From the cell containing the given text, extract its center point as (X, Y) coordinate. 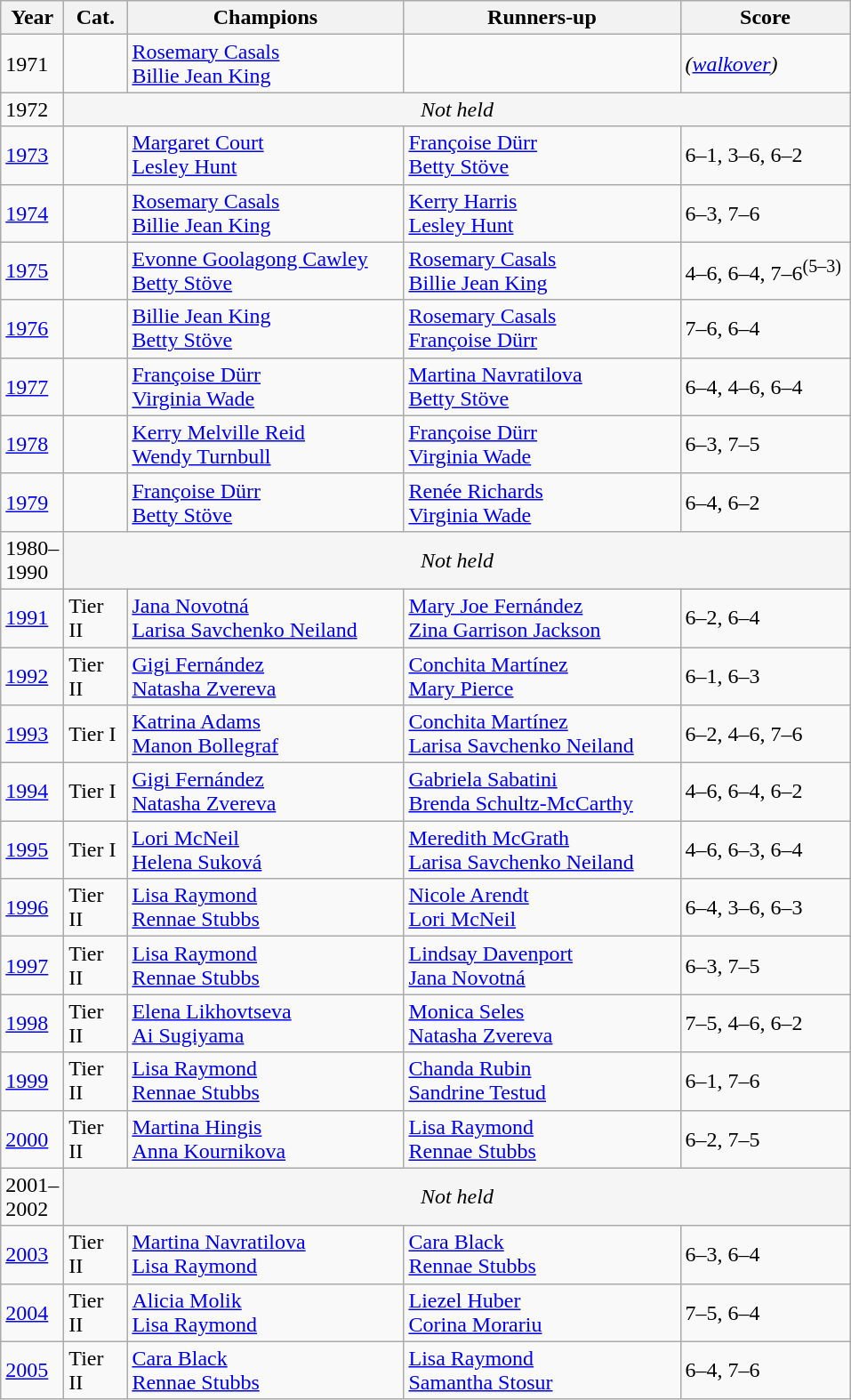
Jana Novotná Larisa Savchenko Neiland (265, 617)
Alicia Molik Lisa Raymond (265, 1313)
Year (32, 18)
Billie Jean King Betty Stöve (265, 329)
Evonne Goolagong Cawley Betty Stöve (265, 270)
Martina Navratilova Betty Stöve (542, 386)
4–6, 6–4, 7–6(5–3) (765, 270)
2005 (32, 1370)
Kerry Melville Reid Wendy Turnbull (265, 445)
2001–2002 (32, 1197)
1991 (32, 617)
6–1, 6–3 (765, 676)
1979 (32, 502)
1978 (32, 445)
Score (765, 18)
(walkover) (765, 64)
Lisa Raymond Samantha Stosur (542, 1370)
1995 (32, 850)
1974 (32, 213)
6–4, 4–6, 6–4 (765, 386)
1975 (32, 270)
Kerry Harris Lesley Hunt (542, 213)
Martina Navratilova Lisa Raymond (265, 1254)
7–5, 6–4 (765, 1313)
7–5, 4–6, 6–2 (765, 1023)
Mary Joe Fernández Zina Garrison Jackson (542, 617)
Chanda Rubin Sandrine Testud (542, 1082)
1997 (32, 966)
6–3, 6–4 (765, 1254)
Katrina Adams Manon Bollegraf (265, 735)
1976 (32, 329)
2000 (32, 1139)
2003 (32, 1254)
1992 (32, 676)
Nicole Arendt Lori McNeil (542, 907)
6–2, 6–4 (765, 617)
Conchita Martínez Mary Pierce (542, 676)
1998 (32, 1023)
1993 (32, 735)
2004 (32, 1313)
6–4, 3–6, 6–3 (765, 907)
1994 (32, 792)
Lindsay Davenport Jana Novotná (542, 966)
Runners-up (542, 18)
4–6, 6–3, 6–4 (765, 850)
Monica Seles Natasha Zvereva (542, 1023)
6–2, 7–5 (765, 1139)
4–6, 6–4, 6–2 (765, 792)
7–6, 6–4 (765, 329)
6–3, 7–6 (765, 213)
Elena Likhovtseva Ai Sugiyama (265, 1023)
1971 (32, 64)
1977 (32, 386)
Margaret Court Lesley Hunt (265, 155)
Champions (265, 18)
Martina Hingis Anna Kournikova (265, 1139)
6–1, 7–6 (765, 1082)
Renée Richards Virginia Wade (542, 502)
6–4, 7–6 (765, 1370)
Rosemary Casals Françoise Dürr (542, 329)
Gabriela Sabatini Brenda Schultz-McCarthy (542, 792)
Conchita Martínez Larisa Savchenko Neiland (542, 735)
Liezel Huber Corina Morariu (542, 1313)
1996 (32, 907)
1980–1990 (32, 560)
1972 (32, 109)
Meredith McGrath Larisa Savchenko Neiland (542, 850)
6–1, 3–6, 6–2 (765, 155)
Cat. (96, 18)
6–4, 6–2 (765, 502)
Lori McNeil Helena Suková (265, 850)
1999 (32, 1082)
1973 (32, 155)
6–2, 4–6, 7–6 (765, 735)
